From the cell containing the given text, extract its center point as (x, y) coordinate. 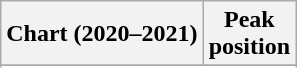
Chart (2020–2021) (102, 34)
Peakposition (249, 34)
